Extract the [x, y] coordinate from the center of the cell holding the provided text.  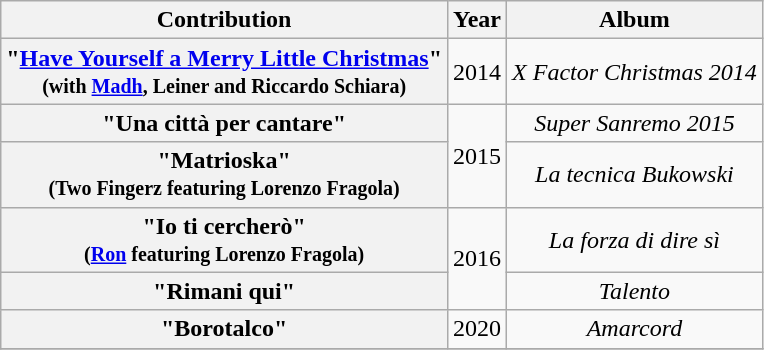
"Have Yourself a Merry Little Christmas"(with Madh, Leiner and Riccardo Schiara) [224, 72]
La forza di dire sì [635, 240]
Amarcord [635, 329]
"Rimani qui" [224, 291]
Contribution [224, 20]
X Factor Christmas 2014 [635, 72]
"Una città per cantare" [224, 123]
Super Sanremo 2015 [635, 123]
La tecnica Bukowski [635, 174]
2020 [476, 329]
2015 [476, 156]
"Matrioska"(Two Fingerz featuring Lorenzo Fragola) [224, 174]
Year [476, 20]
Talento [635, 291]
2016 [476, 258]
Album [635, 20]
2014 [476, 72]
"Io ti cercherò"(Ron featuring Lorenzo Fragola) [224, 240]
"Borotalco" [224, 329]
